Extract the (x, y) coordinate from the center of the cell holding the provided text.  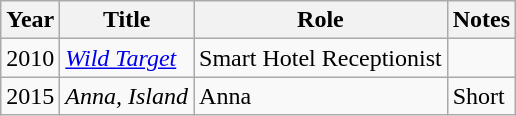
Notes (481, 20)
Wild Target (127, 58)
Role (321, 20)
2015 (30, 96)
Smart Hotel Receptionist (321, 58)
Title (127, 20)
Short (481, 96)
Anna (321, 96)
Anna, Island (127, 96)
2010 (30, 58)
Year (30, 20)
